Determine the (X, Y) coordinate at the center of the cell enclosing the given text.  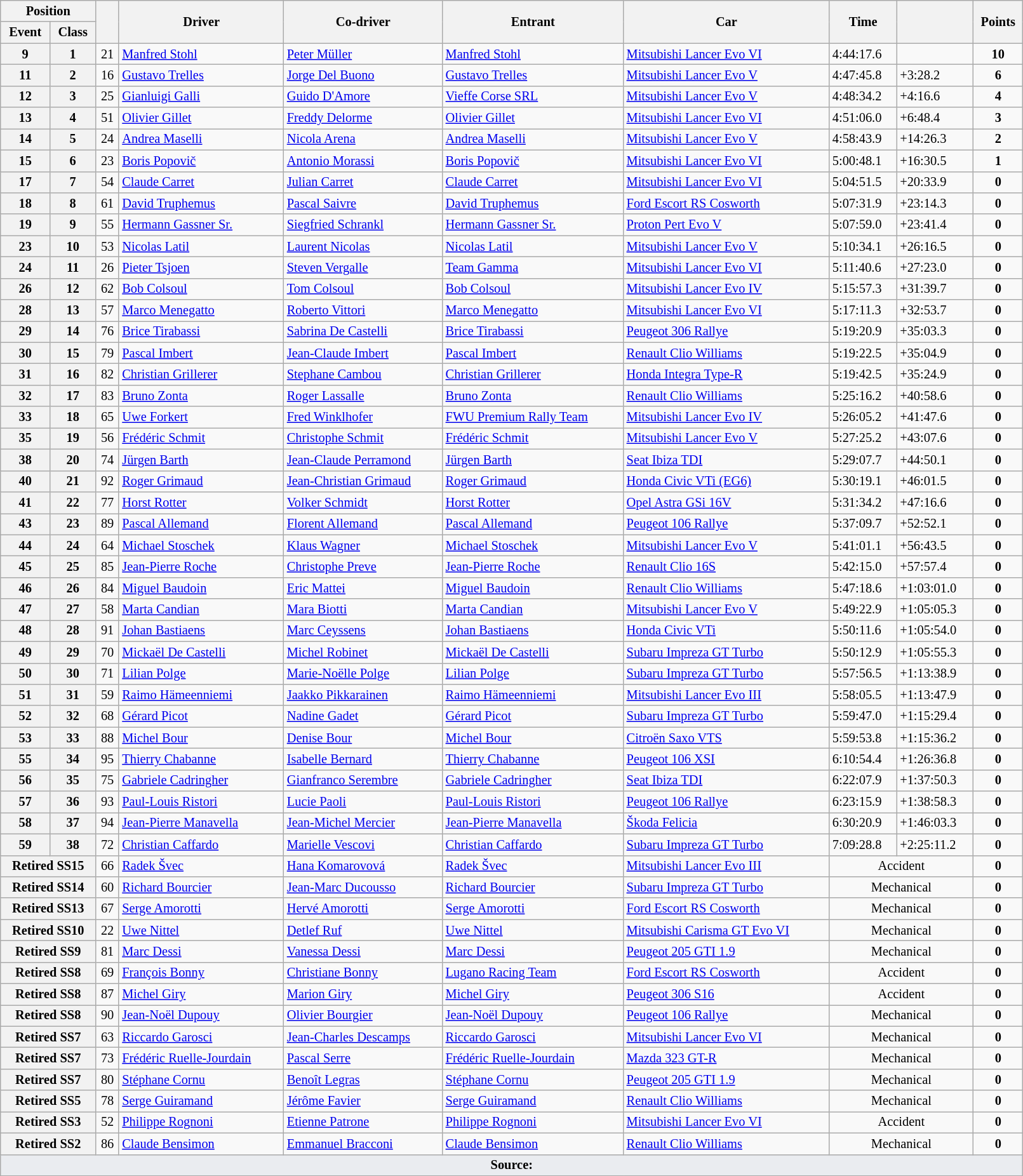
5:15:57.3 (863, 289)
46 (25, 588)
67 (108, 909)
Retired SS10 (48, 930)
Sabrina De Castelli (363, 331)
5:27:25.2 (863, 438)
Tom Colsoul (363, 289)
Stephane Cambou (363, 374)
5:47:18.6 (863, 588)
Uwe Forkert (201, 417)
Points (998, 22)
4:48:34.2 (863, 97)
+1:15:29.4 (935, 716)
+1:26:36.8 (935, 759)
Denise Bour (363, 738)
45 (25, 566)
Etienne Patrone (363, 1122)
+56:43.5 (935, 545)
Peter Müller (363, 54)
Gianfranco Serembre (363, 780)
7:09:28.8 (863, 845)
70 (108, 652)
5:10:34.1 (863, 246)
+1:13:38.9 (935, 674)
Guido D'Amore (363, 97)
20 (73, 460)
+26:16.5 (935, 246)
Olivier Bourgier (363, 1015)
44 (25, 545)
48 (25, 631)
FWU Premium Rally Team (533, 417)
81 (108, 951)
Isabelle Bernard (363, 759)
+31:39.7 (935, 289)
41 (25, 502)
+2:25:11.2 (935, 845)
27 (73, 610)
5:37:09.7 (863, 524)
6:10:54.4 (863, 759)
85 (108, 566)
Jean-Marc Ducousso (363, 887)
Car (726, 22)
+35:24.9 (935, 374)
Laurent Nicolas (363, 246)
Emmanuel Bracconi (363, 1144)
Vanessa Dessi (363, 951)
43 (25, 524)
Retired SS9 (48, 951)
49 (25, 652)
73 (108, 1059)
Lucie Paoli (363, 802)
66 (108, 866)
Gianluigi Galli (201, 97)
Peugeot 306 S16 (726, 994)
Freddy Delorme (363, 118)
Eric Mattei (363, 588)
+23:41.4 (935, 225)
5:19:20.9 (863, 331)
5:30:19.1 (863, 481)
Retired SS3 (48, 1122)
+23:14.3 (935, 203)
88 (108, 738)
+1:05:05.3 (935, 610)
Volker Schmidt (363, 502)
+52:52.1 (935, 524)
Retired SS13 (48, 909)
+57:57.4 (935, 566)
77 (108, 502)
+35:03.3 (935, 331)
+1:37:50.3 (935, 780)
+14:26.3 (935, 139)
Source: (512, 1165)
Hana Komarovová (363, 866)
Marion Giry (363, 994)
Roger Lassalle (363, 396)
Lugano Racing Team (533, 973)
Hervé Amorotti (363, 909)
Mara Biotti (363, 610)
37 (73, 823)
+27:23.0 (935, 267)
Jean-Claude Perramond (363, 460)
Mitsubishi Carisma GT Evo VI (726, 930)
5:59:47.0 (863, 716)
4:47:45.8 (863, 75)
Jean-Christian Grimaud (363, 481)
5:04:51.5 (863, 182)
Retired SS15 (48, 866)
50 (25, 674)
Proton Pert Evo V (726, 225)
Benoît Legras (363, 1079)
Jean-Michel Mercier (363, 823)
Pascal Saivre (363, 203)
93 (108, 802)
Renault Clio 16S (726, 566)
74 (108, 460)
Marie-Noëlle Polge (363, 674)
Marc Ceyssens (363, 631)
6:23:15.9 (863, 802)
5:19:22.5 (863, 353)
91 (108, 631)
86 (108, 1144)
Siegfried Schrankl (363, 225)
90 (108, 1015)
75 (108, 780)
+1:46:03.3 (935, 823)
5:11:40.6 (863, 267)
Jorge Del Buono (363, 75)
François Bonny (201, 973)
5:17:11.3 (863, 311)
Pascal Serre (363, 1059)
Driver (201, 22)
Nadine Gadet (363, 716)
61 (108, 203)
Honda Integra Type-R (726, 374)
79 (108, 353)
Team Gamma (533, 267)
5:19:42.5 (863, 374)
+47:16.6 (935, 502)
5:26:05.2 (863, 417)
Honda Civic VTi (726, 631)
69 (108, 973)
71 (108, 674)
4:44:17.6 (863, 54)
+1:38:58.3 (935, 802)
5:29:07.7 (863, 460)
Vieffe Corse SRL (533, 97)
Jean-Claude Imbert (363, 353)
Christiane Bonny (363, 973)
+46:01.5 (935, 481)
5:31:34.2 (863, 502)
Class (73, 32)
87 (108, 994)
Christophe Schmit (363, 438)
4:58:43.9 (863, 139)
Mazda 323 GT-R (726, 1059)
+32:53.7 (935, 311)
Opel Astra GSi 16V (726, 502)
80 (108, 1079)
5:25:16.2 (863, 396)
5:41:01.1 (863, 545)
5:58:05.5 (863, 695)
Retired SS14 (48, 887)
Škoda Felicia (726, 823)
47 (25, 610)
95 (108, 759)
94 (108, 823)
Julian Carret (363, 182)
Position (48, 11)
Retired SS5 (48, 1101)
Honda Civic VTi (EG6) (726, 481)
76 (108, 331)
Time (863, 22)
6:30:20.9 (863, 823)
+41:47.6 (935, 417)
Co-driver (363, 22)
40 (25, 481)
Detlef Ruf (363, 930)
5:50:12.9 (863, 652)
7 (73, 182)
+1:15:36.2 (935, 738)
68 (108, 716)
+4:16.6 (935, 97)
84 (108, 588)
Peugeot 106 XSI (726, 759)
Jean-Charles Descamps (363, 1037)
Marielle Vescovi (363, 845)
8 (73, 203)
4:51:06.0 (863, 118)
Michel Robinet (363, 652)
+1:05:54.0 (935, 631)
5:07:31.9 (863, 203)
64 (108, 545)
+44:50.1 (935, 460)
92 (108, 481)
5:57:56.5 (863, 674)
36 (73, 802)
6:22:07.9 (863, 780)
+6:48.4 (935, 118)
Steven Vergalle (363, 267)
Jaakko Pikkarainen (363, 695)
63 (108, 1037)
60 (108, 887)
78 (108, 1101)
Klaus Wagner (363, 545)
+1:03:01.0 (935, 588)
Peugeot 306 Rallye (726, 331)
Roberto Vittori (363, 311)
89 (108, 524)
83 (108, 396)
+16:30.5 (935, 161)
5 (73, 139)
+20:33.9 (935, 182)
82 (108, 374)
Entrant (533, 22)
Fred Winklhofer (363, 417)
65 (108, 417)
+3:28.2 (935, 75)
Florent Allemand (363, 524)
5:42:15.0 (863, 566)
Pieter Tsjoen (201, 267)
+35:04.9 (935, 353)
54 (108, 182)
Christophe Preve (363, 566)
34 (73, 759)
+1:05:55.3 (935, 652)
+43:07.6 (935, 438)
62 (108, 289)
Event (25, 32)
5:00:48.1 (863, 161)
+40:58.6 (935, 396)
5:59:53.8 (863, 738)
72 (108, 845)
5:50:11.6 (863, 631)
Antonio Morassi (363, 161)
Retired SS2 (48, 1144)
5:49:22.9 (863, 610)
Jérôme Favier (363, 1101)
5:07:59.0 (863, 225)
+1:13:47.9 (935, 695)
Nicola Arena (363, 139)
Citroën Saxo VTS (726, 738)
